Pinpoint the cell where the given text exists, returning its [x, y] midpoint coordinate. 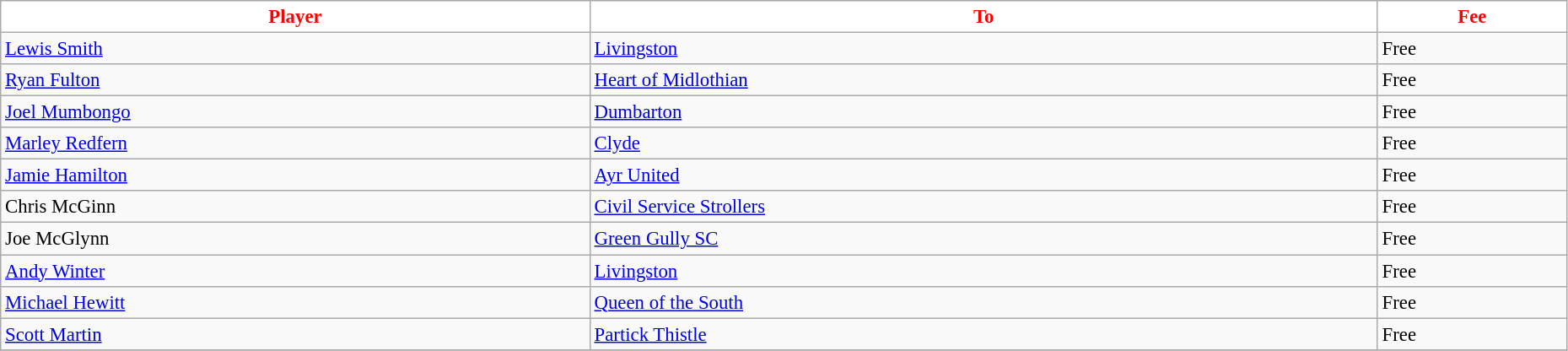
Joel Mumbongo [295, 112]
Clyde [983, 143]
Player [295, 17]
Ayr United [983, 175]
To [983, 17]
Marley Redfern [295, 143]
Fee [1472, 17]
Partick Thistle [983, 334]
Ryan Fulton [295, 80]
Andy Winter [295, 271]
Scott Martin [295, 334]
Green Gully SC [983, 239]
Heart of Midlothian [983, 80]
Dumbarton [983, 112]
Civil Service Strollers [983, 207]
Lewis Smith [295, 49]
Jamie Hamilton [295, 175]
Chris McGinn [295, 207]
Queen of the South [983, 302]
Joe McGlynn [295, 239]
Michael Hewitt [295, 302]
